Scan for the cell matching the given text and deliver its (x, y) coordinate at center. 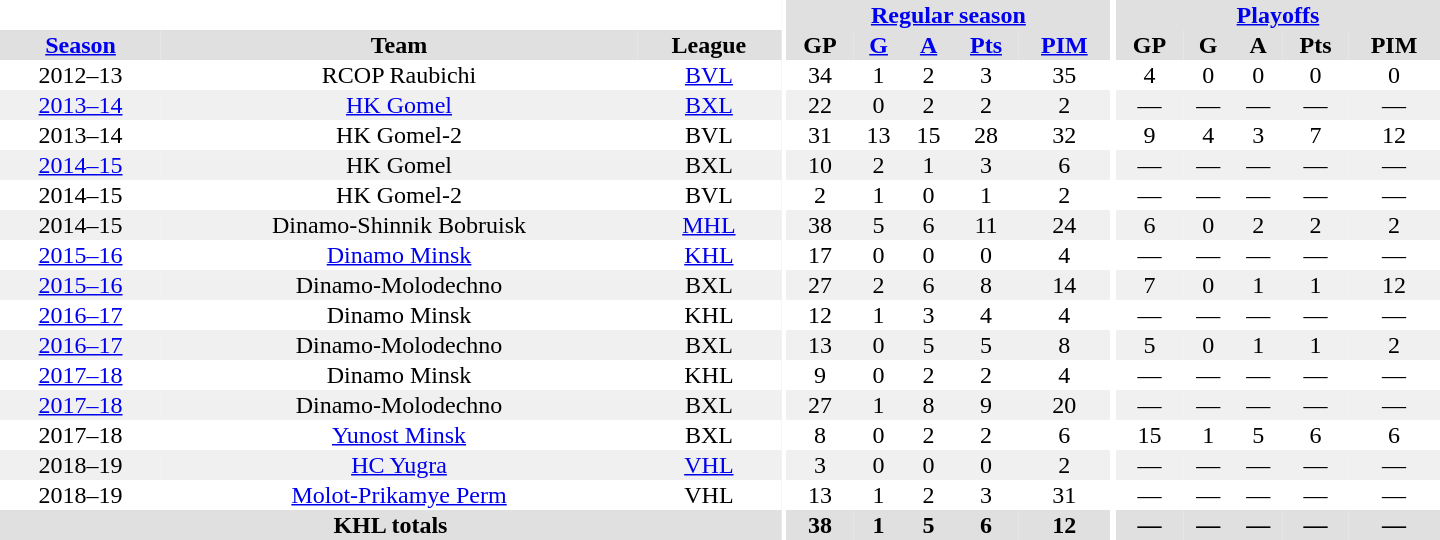
10 (820, 165)
Team (399, 45)
24 (1064, 225)
RCOP Raubichi (399, 75)
Playoffs (1278, 15)
34 (820, 75)
14 (1064, 285)
MHL (709, 225)
League (709, 45)
35 (1064, 75)
Yunost Minsk (399, 435)
HC Yugra (399, 465)
11 (986, 225)
28 (986, 135)
Molot-Prikamye Perm (399, 495)
Season (80, 45)
22 (820, 105)
KHL totals (390, 525)
Dinamo-Shinnik Bobruisk (399, 225)
20 (1064, 405)
Regular season (948, 15)
2012–13 (80, 75)
17 (820, 255)
32 (1064, 135)
